For the text-containing cell, return its midpoint in (x, y) coordinate format. 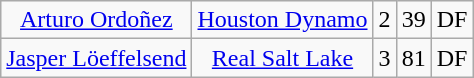
Jasper Löeffelsend (96, 58)
39 (414, 20)
2 (384, 20)
Real Salt Lake (282, 58)
3 (384, 58)
Houston Dynamo (282, 20)
81 (414, 58)
Arturo Ordoñez (96, 20)
